Provide the (X, Y) coordinate of the cell's center where the given text is located.  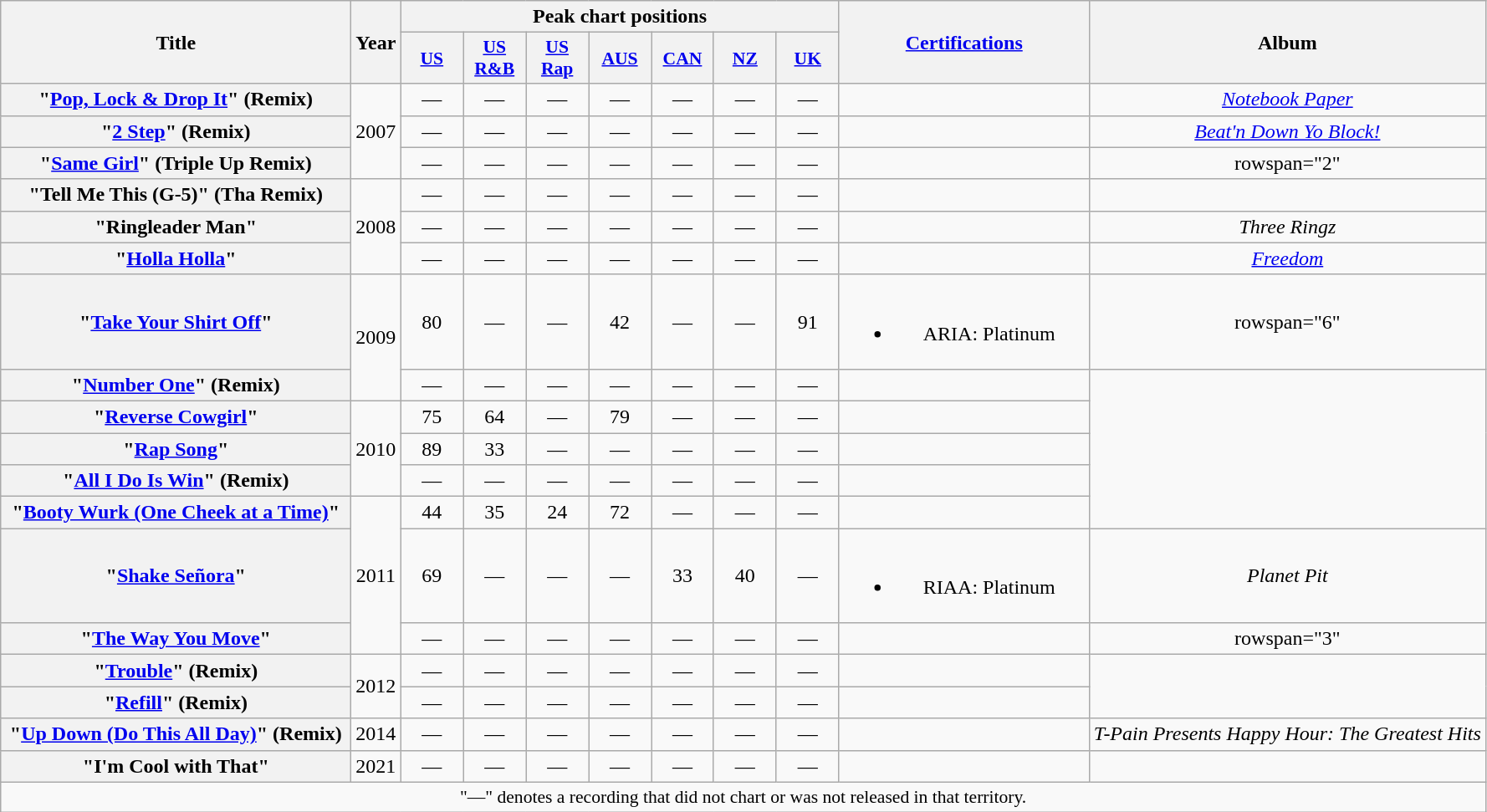
69 (432, 575)
"Tell Me This (G-5)" (Tha Remix) (176, 195)
"—" denotes a recording that did not chart or was not released in that territory. (743, 797)
"Shake Señora" (176, 575)
44 (432, 513)
"Booty Wurk (One Cheek at a Time)" (176, 513)
42 (621, 321)
79 (621, 416)
"All I Do Is Win" (Remix) (176, 481)
Beat'n Down Yo Block! (1287, 131)
35 (495, 513)
"Same Girl" (Triple Up Remix) (176, 163)
2009 (376, 338)
2014 (376, 734)
"Trouble" (Remix) (176, 671)
2010 (376, 448)
91 (808, 321)
2008 (376, 227)
rowspan="2" (1287, 163)
2011 (376, 575)
80 (432, 321)
"Number One" (Remix) (176, 385)
Title (176, 42)
Year (376, 42)
"Up Down (Do This All Day)" (Remix) (176, 734)
"Ringleader Man" (176, 227)
2007 (376, 131)
"Refill" (Remix) (176, 702)
"Pop, Lock & Drop It" (Remix) (176, 100)
T-Pain Presents Happy Hour: The Greatest Hits (1287, 734)
"Take Your Shirt Off" (176, 321)
64 (495, 416)
rowspan="6" (1287, 321)
AUS (621, 59)
2012 (376, 687)
75 (432, 416)
Three Ringz (1287, 227)
89 (432, 449)
NZ (744, 59)
24 (557, 513)
Notebook Paper (1287, 100)
"The Way You Move" (176, 639)
"2 Step" (Remix) (176, 131)
"I'm Cool with That" (176, 766)
US R&B (495, 59)
CAN (682, 59)
Certifications (963, 42)
US Rap (557, 59)
"Rap Song" (176, 449)
Planet Pit (1287, 575)
ARIA: Platinum (963, 321)
UK (808, 59)
Freedom (1287, 258)
RIAA: Platinum (963, 575)
"Reverse Cowgirl" (176, 416)
rowspan="3" (1287, 639)
2021 (376, 766)
"Holla Holla" (176, 258)
72 (621, 513)
Peak chart positions (620, 17)
40 (744, 575)
Album (1287, 42)
US (432, 59)
